Return the (x, y) coordinate for the center point of the cell that contains the specified text.  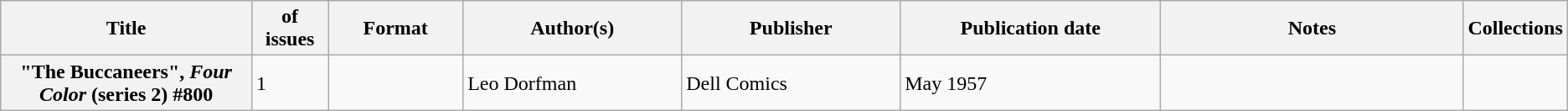
Collections (1515, 29)
Format (395, 29)
Author(s) (573, 29)
Notes (1312, 29)
Publisher (791, 29)
Title (126, 29)
Dell Comics (791, 82)
1 (290, 82)
of issues (290, 29)
Leo Dorfman (573, 82)
Publication date (1030, 29)
May 1957 (1030, 82)
"The Buccaneers", Four Color (series 2) #800 (126, 82)
